Determine the (X, Y) coordinate at the center of the cell enclosing the given text.  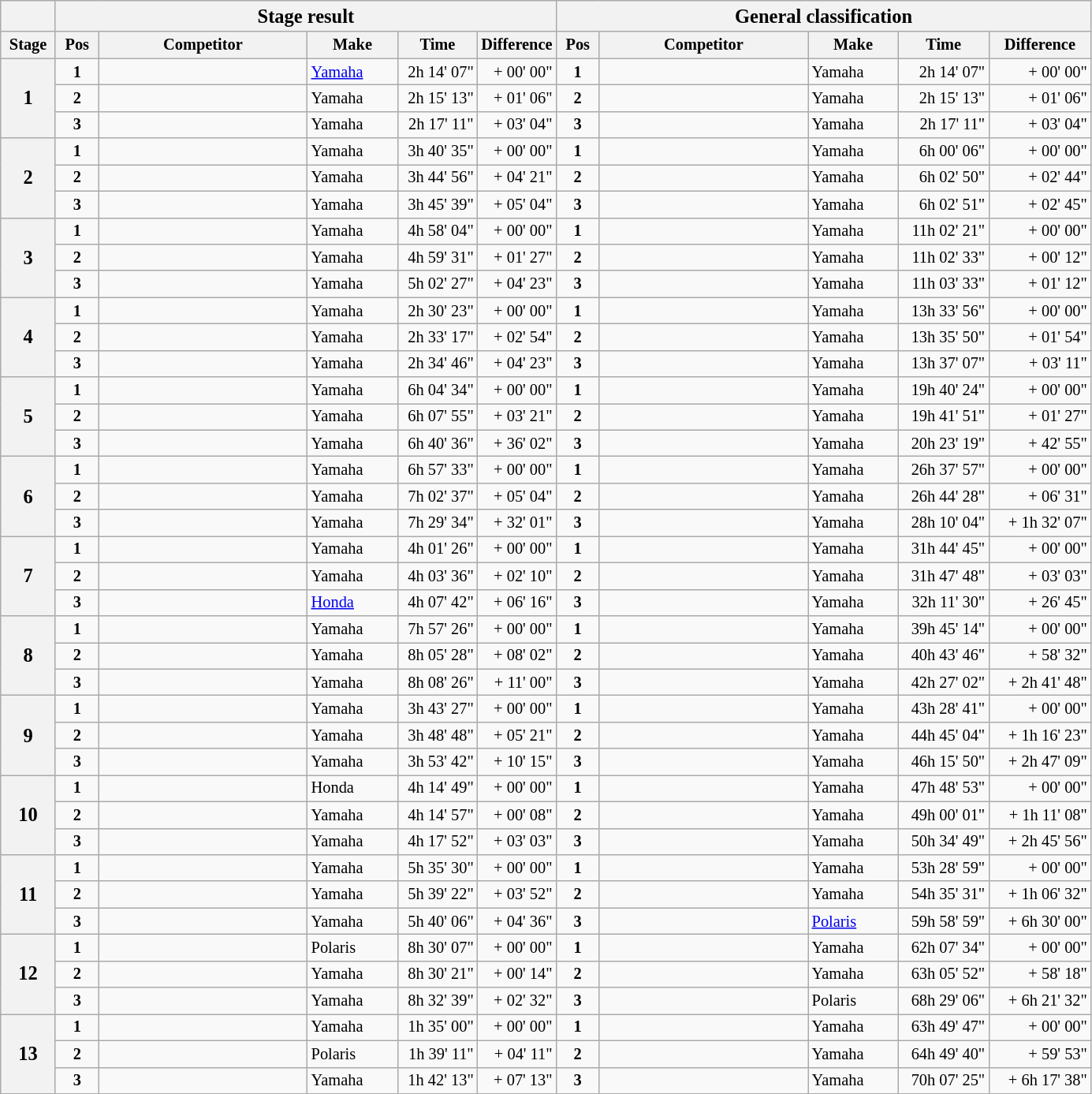
+ 58' 32" (1040, 655)
+ 6h 30' 00" (1040, 921)
3h 40' 35" (437, 151)
13h 33' 56" (943, 311)
4h 03' 36" (437, 576)
32h 11' 30" (943, 603)
3h 45' 39" (437, 204)
31h 47' 48" (943, 576)
+ 03' 11" (1040, 364)
+ 59' 53" (1040, 1054)
+ 6h 21' 32" (1040, 1001)
+ 04' 11" (517, 1054)
20h 23' 19" (943, 443)
+ 00' 12" (1040, 257)
5h 35' 30" (437, 868)
7h 02' 37" (437, 496)
6h 02' 50" (943, 177)
59h 58' 59" (943, 921)
2h 30' 23" (437, 311)
68h 29' 06" (943, 1001)
+ 00' 14" (517, 974)
12 (28, 973)
+ 06' 16" (517, 603)
8h 05' 28" (437, 655)
42h 27' 02" (943, 682)
63h 49' 47" (943, 1027)
8 (28, 655)
+ 02' 10" (517, 576)
50h 34' 49" (943, 842)
4h 14' 57" (437, 815)
+ 11' 00" (517, 682)
4h 14' 49" (437, 788)
47h 48' 53" (943, 788)
9 (28, 735)
+ 6h 17' 38" (1040, 1081)
+ 07' 13" (517, 1081)
4 (28, 338)
+ 2h 41' 48" (1040, 682)
10 (28, 814)
8h 32' 39" (437, 1001)
+ 02' 44" (1040, 177)
5h 02' 27" (437, 284)
13 (28, 1054)
6h 57' 33" (437, 469)
+ 26' 45" (1040, 603)
Stage result (306, 16)
+ 01' 54" (1040, 337)
46h 15' 50" (943, 762)
+ 42' 55" (1040, 443)
6h 04' 34" (437, 390)
5h 39' 22" (437, 894)
44h 45' 04" (943, 735)
70h 07' 25" (943, 1081)
1h 39' 11" (437, 1054)
3h 43' 27" (437, 708)
43h 28' 41" (943, 708)
11h 02' 21" (943, 231)
+ 36' 02" (517, 443)
1h 35' 00" (437, 1027)
+ 1h 11' 08" (1040, 815)
6h 02' 51" (943, 204)
+ 2h 45' 56" (1040, 842)
3h 44' 56" (437, 177)
+ 00' 08" (517, 815)
+ 06' 31" (1040, 496)
6h 00' 06" (943, 151)
39h 45' 14" (943, 629)
3h 48' 48" (437, 735)
6h 40' 36" (437, 443)
+ 01' 12" (1040, 284)
13h 35' 50" (943, 337)
+ 03' 21" (517, 416)
Stage (28, 45)
31h 44' 45" (943, 549)
+ 2h 47' 09" (1040, 762)
11h 02' 33" (943, 257)
4h 07' 42" (437, 603)
49h 00' 01" (943, 815)
54h 35' 31" (943, 894)
7 (28, 576)
4h 01' 26" (437, 549)
26h 37' 57" (943, 469)
+ 1h 32' 07" (1040, 523)
64h 49' 40" (943, 1054)
28h 10' 04" (943, 523)
+ 05' 21" (517, 735)
+ 58' 18" (1040, 974)
6h 07' 55" (437, 416)
6 (28, 495)
11 (28, 894)
1h 42' 13" (437, 1081)
13h 37' 07" (943, 364)
8h 30' 21" (437, 974)
62h 07' 34" (943, 947)
11h 03' 33" (943, 284)
+ 02' 54" (517, 337)
7h 57' 26" (437, 629)
8h 08' 26" (437, 682)
26h 44' 28" (943, 496)
+ 04' 21" (517, 177)
+ 32' 01" (517, 523)
5h 40' 06" (437, 921)
General classification (823, 16)
+ 03' 52" (517, 894)
7h 29' 34" (437, 523)
19h 40' 24" (943, 390)
+ 02' 45" (1040, 204)
19h 41' 51" (943, 416)
3h 53' 42" (437, 762)
5 (28, 416)
53h 28' 59" (943, 868)
+ 02' 32" (517, 1001)
+ 10' 15" (517, 762)
40h 43' 46" (943, 655)
4h 58' 04" (437, 231)
+ 08' 02" (517, 655)
+ 04' 36" (517, 921)
2h 33' 17" (437, 337)
4h 59' 31" (437, 257)
2h 34' 46" (437, 364)
8h 30' 07" (437, 947)
63h 05' 52" (943, 974)
+ 1h 06' 32" (1040, 894)
4h 17' 52" (437, 842)
+ 1h 16' 23" (1040, 735)
